Determine the [X, Y] coordinate at the center of the cell enclosing the given text.  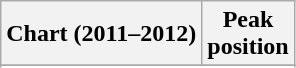
Chart (2011–2012) [102, 34]
Peakposition [248, 34]
